For the text-containing cell, return its midpoint in (x, y) coordinate format. 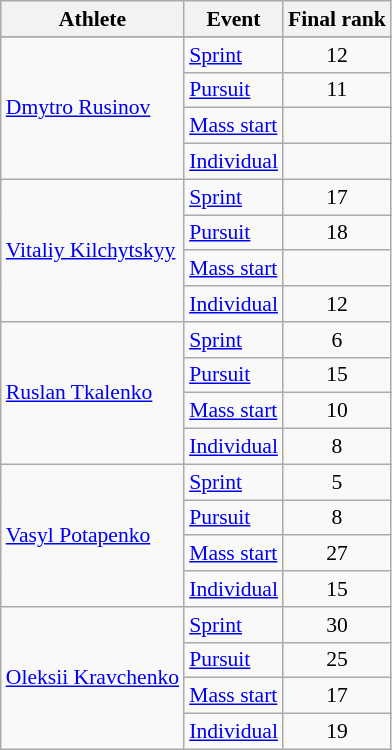
18 (337, 233)
Final rank (337, 19)
Oleksii Kravchenko (92, 678)
10 (337, 411)
19 (337, 732)
25 (337, 660)
Vasyl Potapenko (92, 535)
Ruslan Tkalenko (92, 393)
Event (234, 19)
6 (337, 340)
Athlete (92, 19)
5 (337, 482)
Dmytro Rusinov (92, 108)
Vitaliy Kilchytskyy (92, 250)
11 (337, 90)
30 (337, 625)
27 (337, 554)
